Identify which cell holds the provided text, then report its (X, Y) central coordinate. 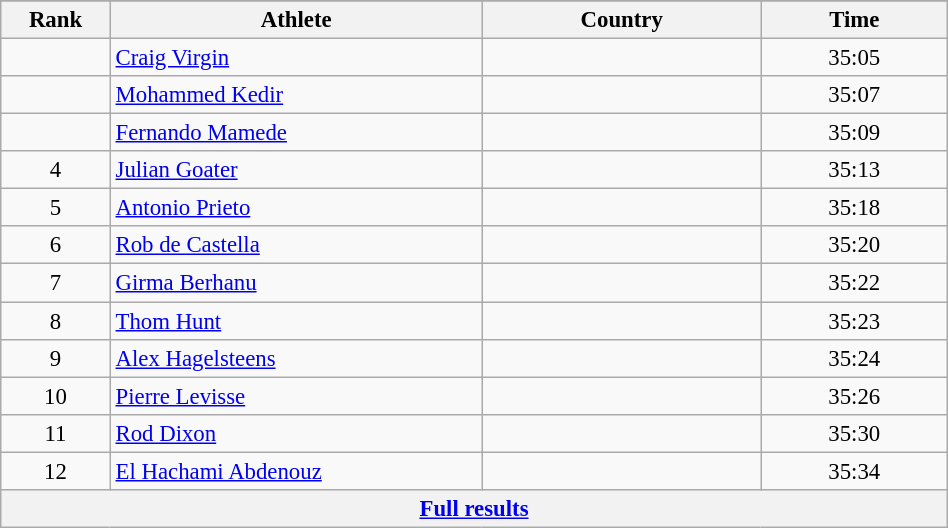
Antonio Prieto (296, 208)
Rod Dixon (296, 433)
Pierre Levisse (296, 396)
5 (56, 208)
Rank (56, 20)
7 (56, 283)
35:26 (854, 396)
35:34 (854, 471)
Athlete (296, 20)
9 (56, 358)
35:07 (854, 95)
35:05 (854, 58)
12 (56, 471)
6 (56, 245)
11 (56, 433)
35:30 (854, 433)
35:23 (854, 321)
Rob de Castella (296, 245)
Full results (474, 509)
35:18 (854, 208)
35:09 (854, 133)
El Hachami Abdenouz (296, 471)
35:13 (854, 170)
Mohammed Kedir (296, 95)
8 (56, 321)
Julian Goater (296, 170)
35:24 (854, 358)
Girma Berhanu (296, 283)
Country (622, 20)
Time (854, 20)
10 (56, 396)
Alex Hagelsteens (296, 358)
35:22 (854, 283)
35:20 (854, 245)
Fernando Mamede (296, 133)
4 (56, 170)
Thom Hunt (296, 321)
Craig Virgin (296, 58)
